Return the (X, Y) coordinate for the center point of the cell that contains the specified text.  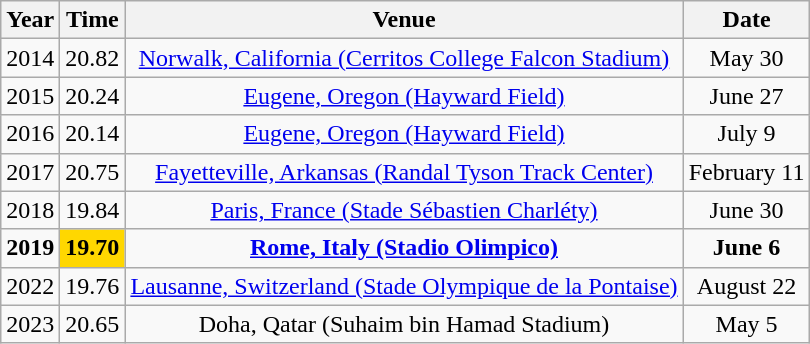
20.65 (92, 324)
Date (746, 20)
2019 (30, 248)
August 22 (746, 286)
2014 (30, 58)
Venue (404, 20)
2022 (30, 286)
June 6 (746, 248)
2018 (30, 210)
Norwalk, California (Cerritos College Falcon Stadium) (404, 58)
Paris, France (Stade Sébastien Charléty) (404, 210)
June 30 (746, 210)
2017 (30, 172)
19.70 (92, 248)
20.75 (92, 172)
2023 (30, 324)
19.76 (92, 286)
Year (30, 20)
20.24 (92, 96)
20.82 (92, 58)
Time (92, 20)
Doha, Qatar (Suhaim bin Hamad Stadium) (404, 324)
May 30 (746, 58)
February 11 (746, 172)
July 9 (746, 134)
20.14 (92, 134)
19.84 (92, 210)
Lausanne, Switzerland (Stade Olympique de la Pontaise) (404, 286)
2015 (30, 96)
June 27 (746, 96)
Rome, Italy (Stadio Olimpico) (404, 248)
2016 (30, 134)
May 5 (746, 324)
Fayetteville, Arkansas (Randal Tyson Track Center) (404, 172)
